Return the (x, y) coordinate for the center point of the cell that contains the specified text.  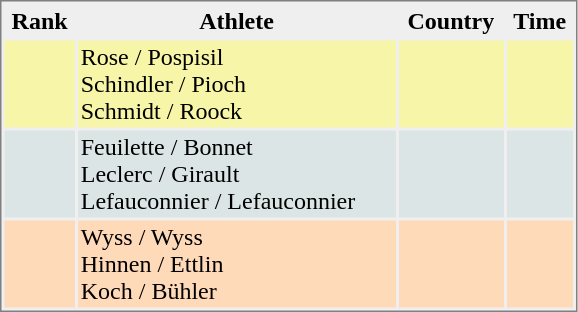
Feuilette / BonnetLeclerc / GiraultLefauconnier / Lefauconnier (237, 174)
Country (450, 20)
Rank (39, 20)
Time (540, 20)
Athlete (237, 20)
Rose / PospisilSchindler / PiochSchmidt / Roock (237, 84)
Wyss / WyssHinnen / EttlinKoch / Bühler (237, 264)
